For the text-containing cell, return its midpoint in (X, Y) coordinate format. 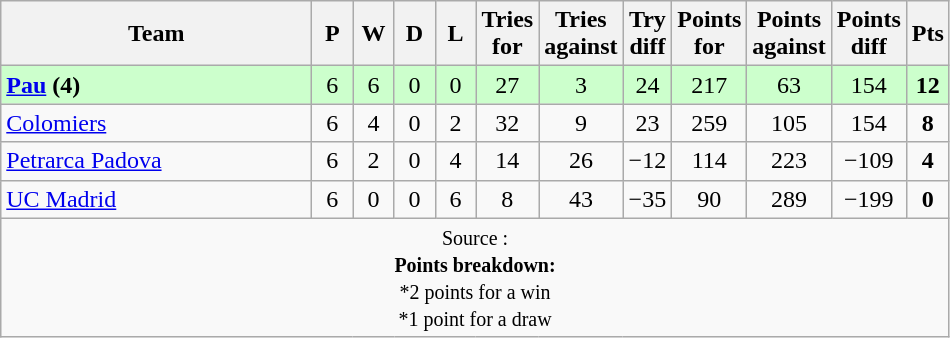
L (456, 34)
−35 (648, 199)
−109 (868, 161)
24 (648, 85)
105 (789, 123)
UC Madrid (156, 199)
12 (928, 85)
Tries for (508, 34)
Source : Points breakdown:*2 points for a win*1 point for a draw (476, 278)
Try diff (648, 34)
−199 (868, 199)
Tries against (581, 34)
W (374, 34)
90 (710, 199)
26 (581, 161)
Points for (710, 34)
D (414, 34)
217 (710, 85)
43 (581, 199)
23 (648, 123)
14 (508, 161)
Points diff (868, 34)
223 (789, 161)
Pau (4) (156, 85)
27 (508, 85)
114 (710, 161)
3 (581, 85)
Team (156, 34)
9 (581, 123)
Colomiers (156, 123)
63 (789, 85)
Points against (789, 34)
−12 (648, 161)
32 (508, 123)
289 (789, 199)
Petrarca Padova (156, 161)
Pts (928, 34)
P (332, 34)
259 (710, 123)
